Identify which cell holds the provided text, then report its [X, Y] central coordinate. 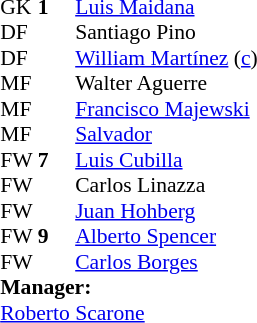
7 [57, 160]
9 [57, 237]
